From the cell containing the given text, extract its center point as (X, Y) coordinate. 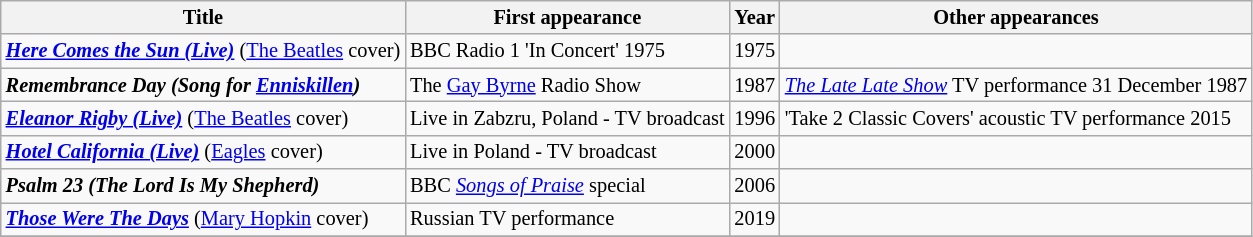
First appearance (567, 17)
The Gay Byrne Radio Show (567, 85)
1975 (754, 51)
BBC Songs of Praise special (567, 186)
BBC Radio 1 'In Concert' 1975 (567, 51)
1987 (754, 85)
Remembrance Day (Song for Enniskillen) (203, 85)
Live in Zabzru, Poland - TV broadcast (567, 118)
Russian TV performance (567, 219)
Title (203, 17)
Here Comes the Sun (Live) (The Beatles cover) (203, 51)
Eleanor Rigby (Live) (The Beatles cover) (203, 118)
Hotel California (Live) (Eagles cover) (203, 152)
The Late Late Show TV performance 31 December 1987 (1016, 85)
Year (754, 17)
Other appearances (1016, 17)
Those Were The Days (Mary Hopkin cover) (203, 219)
2006 (754, 186)
Live in Poland - TV broadcast (567, 152)
1996 (754, 118)
2019 (754, 219)
2000 (754, 152)
Psalm 23 (The Lord Is My Shepherd) (203, 186)
'Take 2 Classic Covers' acoustic TV performance 2015 (1016, 118)
